Identify which cell holds the provided text, then report its (X, Y) central coordinate. 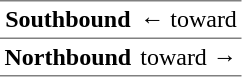
toward → (189, 57)
Southbound (68, 20)
Northbound (68, 57)
← toward (189, 20)
